From the cell containing the given text, extract its center point as (X, Y) coordinate. 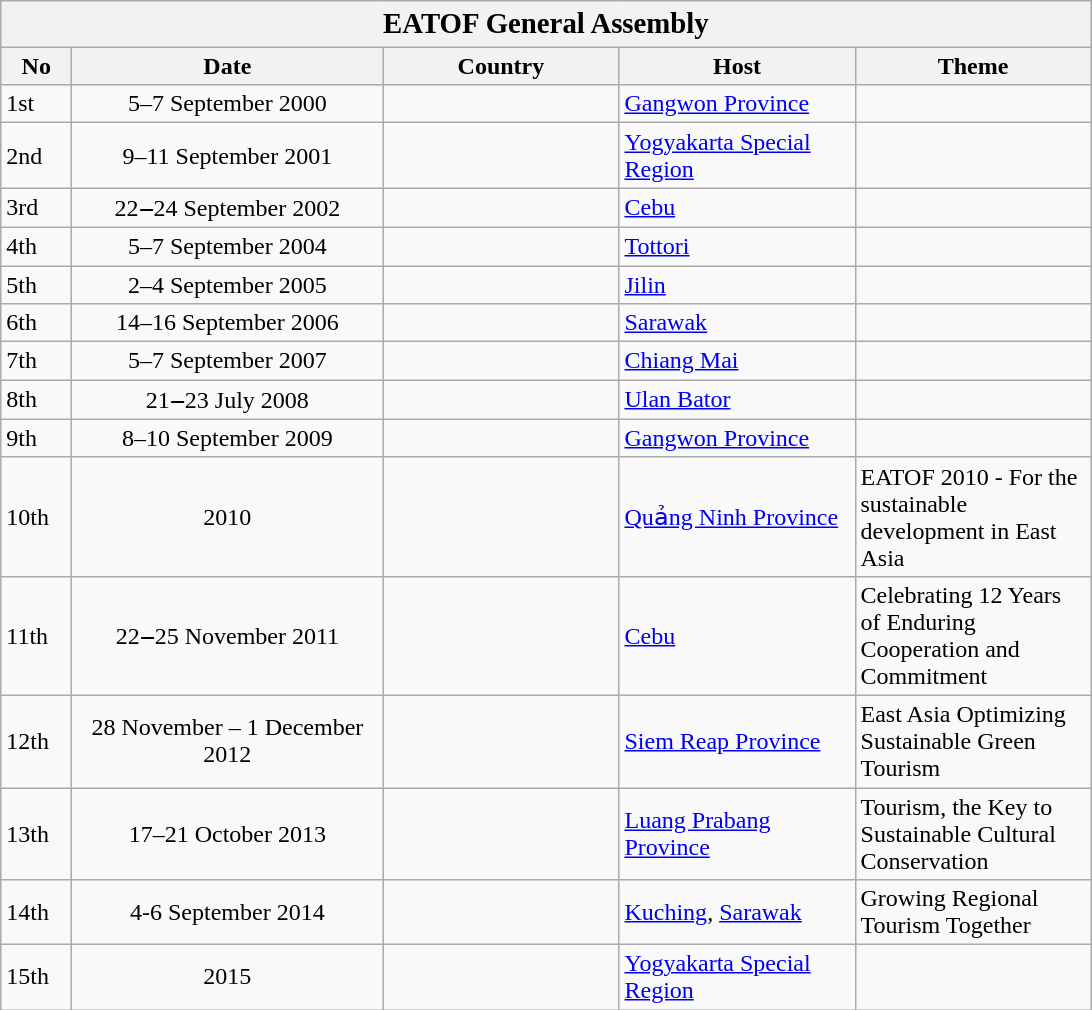
Ulan Bator (737, 400)
Sarawak (737, 323)
Siem Reap Province (737, 741)
5th (36, 285)
13th (36, 834)
5–7 September 2007 (228, 361)
5–7 September 2000 (228, 104)
2015 (228, 978)
Kuching, Sarawak (737, 912)
Date (228, 66)
Celebrating 12 Years of Enduring Cooperation and Commitment (973, 636)
5–7 September 2004 (228, 246)
EATOF 2010 - For the sustainable development in East Asia (973, 516)
Host (737, 66)
EATOF General Assembly (546, 24)
1st (36, 104)
22‒25 November 2011 (228, 636)
Quảng Ninh Province (737, 516)
Tourism, the Key to Sustainable Cultural Conservation (973, 834)
3rd (36, 208)
8–10 September 2009 (228, 438)
11th (36, 636)
9th (36, 438)
4-6 September 2014 (228, 912)
Tottori (737, 246)
East Asia Optimizing Sustainable Green Tourism (973, 741)
6th (36, 323)
8th (36, 400)
Luang Prabang Province (737, 834)
Growing Regional Tourism Together (973, 912)
2010 (228, 516)
17–21 October 2013 (228, 834)
22‒24 September 2002 (228, 208)
4th (36, 246)
2–4 September 2005 (228, 285)
28 November – 1 December 2012 (228, 741)
15th (36, 978)
2nd (36, 156)
7th (36, 361)
14–16 September 2006 (228, 323)
Theme (973, 66)
21‒23 July 2008 (228, 400)
9–11 September 2001 (228, 156)
Chiang Mai (737, 361)
Jilin (737, 285)
No (36, 66)
10th (36, 516)
12th (36, 741)
Country (501, 66)
14th (36, 912)
